Scan for the cell matching the given text and deliver its (x, y) coordinate at center. 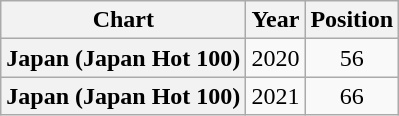
56 (352, 58)
66 (352, 96)
Position (352, 20)
2020 (276, 58)
Chart (124, 20)
Year (276, 20)
2021 (276, 96)
